Locate the cell with the specified text and output its (x, y) center coordinate. 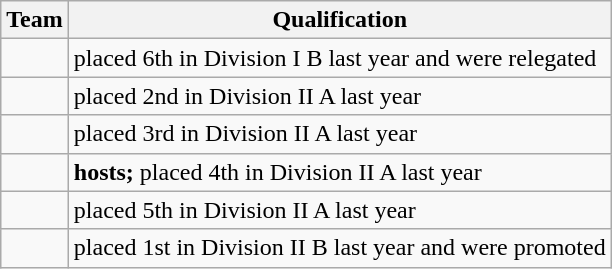
placed 1st in Division II B last year and were promoted (340, 248)
hosts; placed 4th in Division II A last year (340, 172)
placed 5th in Division II A last year (340, 210)
Team (35, 20)
placed 3rd in Division II A last year (340, 134)
Qualification (340, 20)
placed 2nd in Division II A last year (340, 96)
placed 6th in Division I B last year and were relegated (340, 58)
